From the cell containing the given text, extract its center point as [x, y] coordinate. 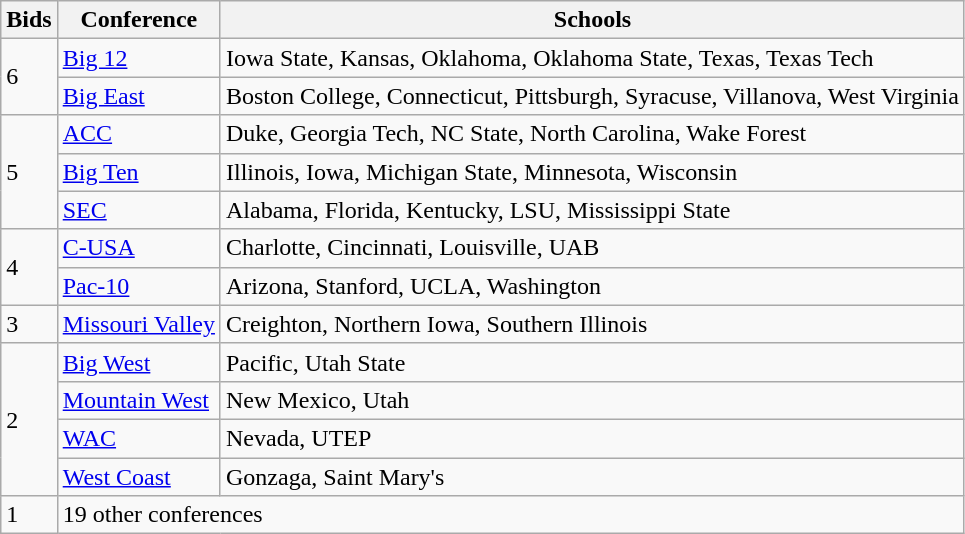
Conference [138, 20]
6 [29, 77]
Illinois, Iowa, Michigan State, Minnesota, Wisconsin [592, 172]
Bids [29, 20]
SEC [138, 210]
Nevada, UTEP [592, 438]
Alabama, Florida, Kentucky, LSU, Mississippi State [592, 210]
Boston College, Connecticut, Pittsburgh, Syracuse, Villanova, West Virginia [592, 96]
5 [29, 172]
Schools [592, 20]
Creighton, Northern Iowa, Southern Illinois [592, 324]
Pacific, Utah State [592, 362]
New Mexico, Utah [592, 400]
Big West [138, 362]
Big 12 [138, 58]
Mountain West [138, 400]
19 other conferences [510, 515]
Missouri Valley [138, 324]
WAC [138, 438]
2 [29, 419]
Arizona, Stanford, UCLA, Washington [592, 286]
Gonzaga, Saint Mary's [592, 477]
ACC [138, 134]
Charlotte, Cincinnati, Louisville, UAB [592, 248]
Big Ten [138, 172]
4 [29, 267]
3 [29, 324]
Iowa State, Kansas, Oklahoma, Oklahoma State, Texas, Texas Tech [592, 58]
Duke, Georgia Tech, NC State, North Carolina, Wake Forest [592, 134]
Pac-10 [138, 286]
West Coast [138, 477]
C-USA [138, 248]
1 [29, 515]
Big East [138, 96]
